Find where the given text appears and provide that cell's center as (x, y) coordinate. 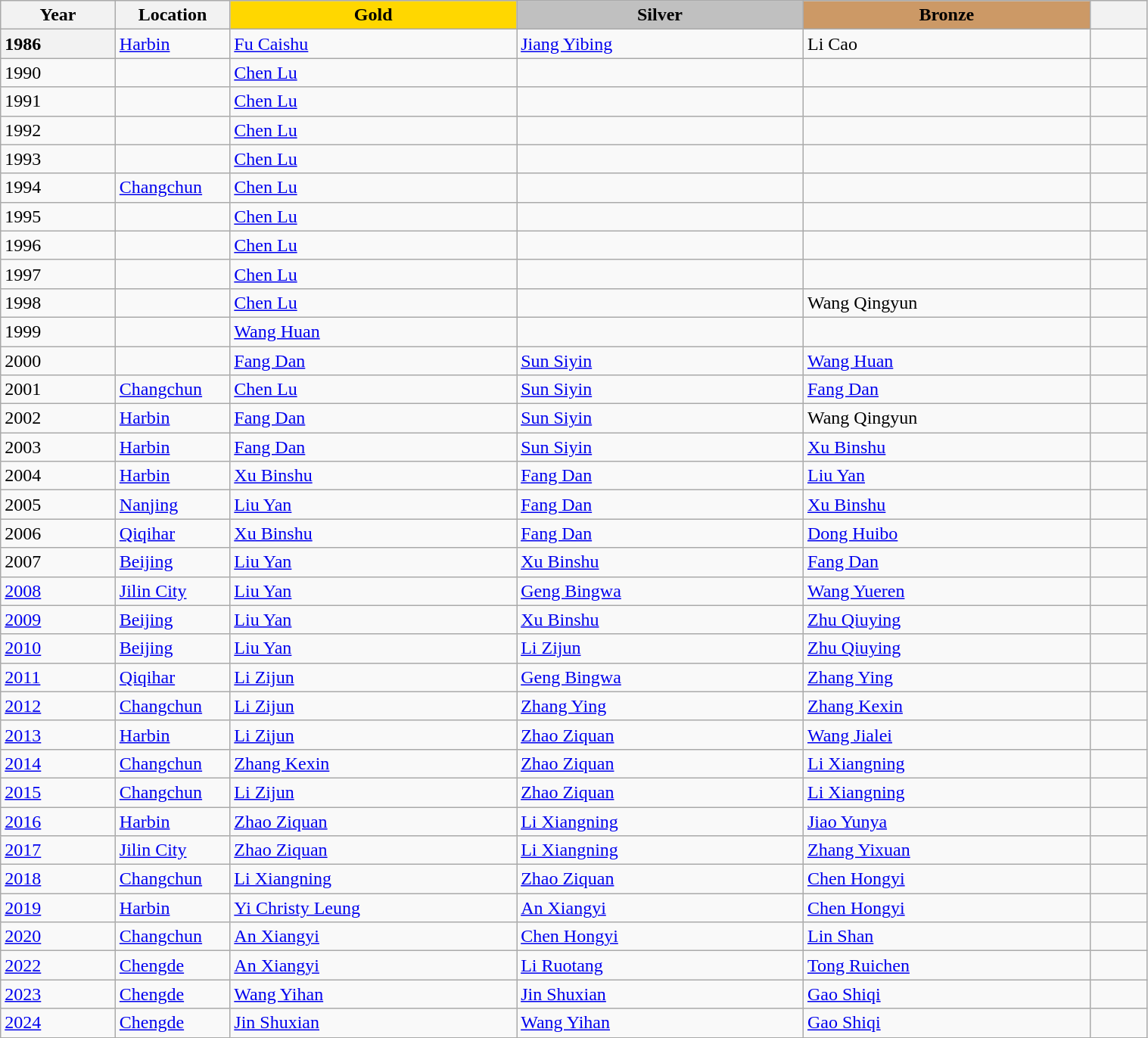
1996 (58, 245)
Gold (374, 15)
2000 (58, 361)
Silver (660, 15)
Nanjing (173, 505)
Lin Shan (946, 937)
Li Cao (946, 44)
2017 (58, 850)
2011 (58, 677)
Li Ruotang (660, 965)
2024 (58, 1023)
1997 (58, 274)
2003 (58, 447)
2006 (58, 533)
2014 (58, 763)
2019 (58, 908)
1999 (58, 331)
Dong Huibo (946, 533)
2020 (58, 937)
Wang Yueren (946, 591)
1992 (58, 130)
Tong Ruichen (946, 965)
Bronze (946, 15)
2005 (58, 505)
2022 (58, 965)
1986 (58, 44)
Zhang Yixuan (946, 850)
2004 (58, 476)
Location (173, 15)
2007 (58, 562)
1991 (58, 101)
Wang Jialei (946, 735)
1994 (58, 188)
Fu Caishu (374, 44)
1998 (58, 303)
1990 (58, 73)
Yi Christy Leung (374, 908)
1995 (58, 216)
2009 (58, 620)
Jiang Yibing (660, 44)
2023 (58, 994)
2010 (58, 648)
2018 (58, 879)
2008 (58, 591)
2012 (58, 706)
2013 (58, 735)
Jiao Yunya (946, 821)
2001 (58, 390)
Year (58, 15)
2002 (58, 418)
2015 (58, 792)
2016 (58, 821)
1993 (58, 159)
